For the text-containing cell, return its midpoint in [X, Y] coordinate format. 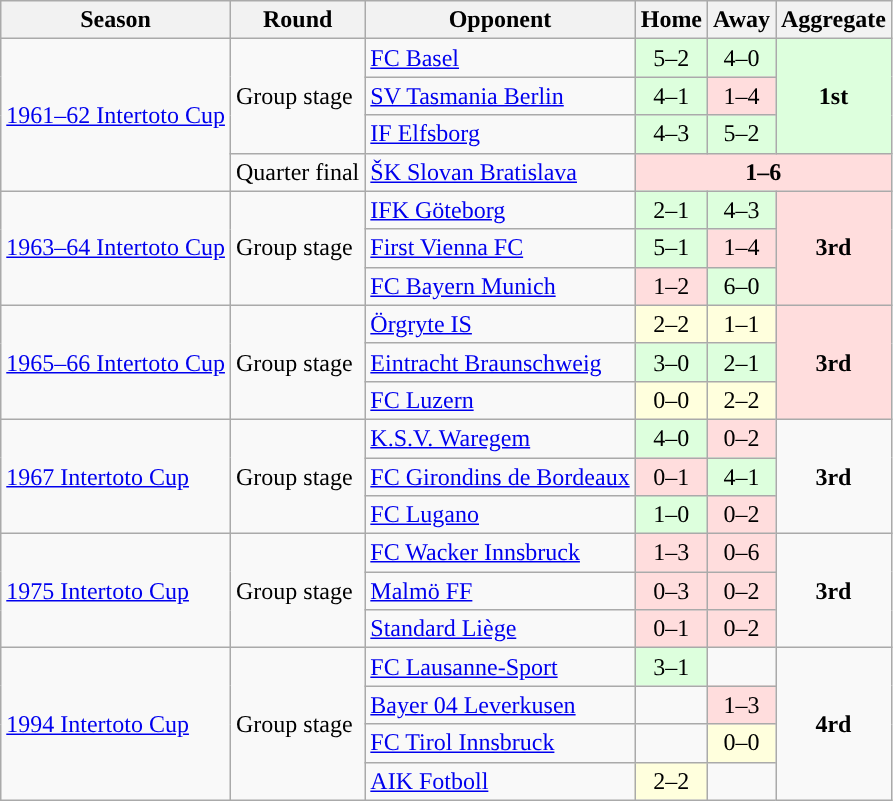
Round [297, 20]
Opponent [500, 20]
FC Wacker Innsbruck [500, 553]
IFK Göteborg [500, 210]
Aggregate [834, 20]
1961–62 Intertoto Cup [116, 115]
Away [742, 20]
Malmö FF [500, 591]
1–6 [763, 172]
FC Girondins de Bordeaux [500, 477]
1–1 [742, 324]
5–1 [671, 248]
1994 Intertoto Cup [116, 724]
1–0 [671, 515]
Örgryte IS [500, 324]
SV Tasmania Berlin [500, 96]
Eintracht Braunschweig [500, 362]
0–6 [742, 553]
AIK Fotboll [500, 781]
ŠK Slovan Bratislava [500, 172]
FC Bayern Munich [500, 286]
FC Lugano [500, 515]
Standard Liège [500, 629]
1975 Intertoto Cup [116, 591]
1967 Intertoto Cup [116, 476]
1965–66 Intertoto Cup [116, 362]
FC Basel [500, 58]
K.S.V. Waregem [500, 438]
Quarter final [297, 172]
FC Tirol Innsbruck [500, 743]
1963–64 Intertoto Cup [116, 248]
Home [671, 20]
6–0 [742, 286]
3–1 [671, 667]
1st [834, 96]
Season [116, 20]
Bayer 04 Leverkusen [500, 705]
FC Lausanne-Sport [500, 667]
0–3 [671, 591]
IF Elfsborg [500, 134]
FC Luzern [500, 400]
4rd [834, 724]
First Vienna FC [500, 248]
3–0 [671, 362]
1–2 [671, 286]
